Detect which cell encompasses the target text, then output its [x, y] center coordinate. 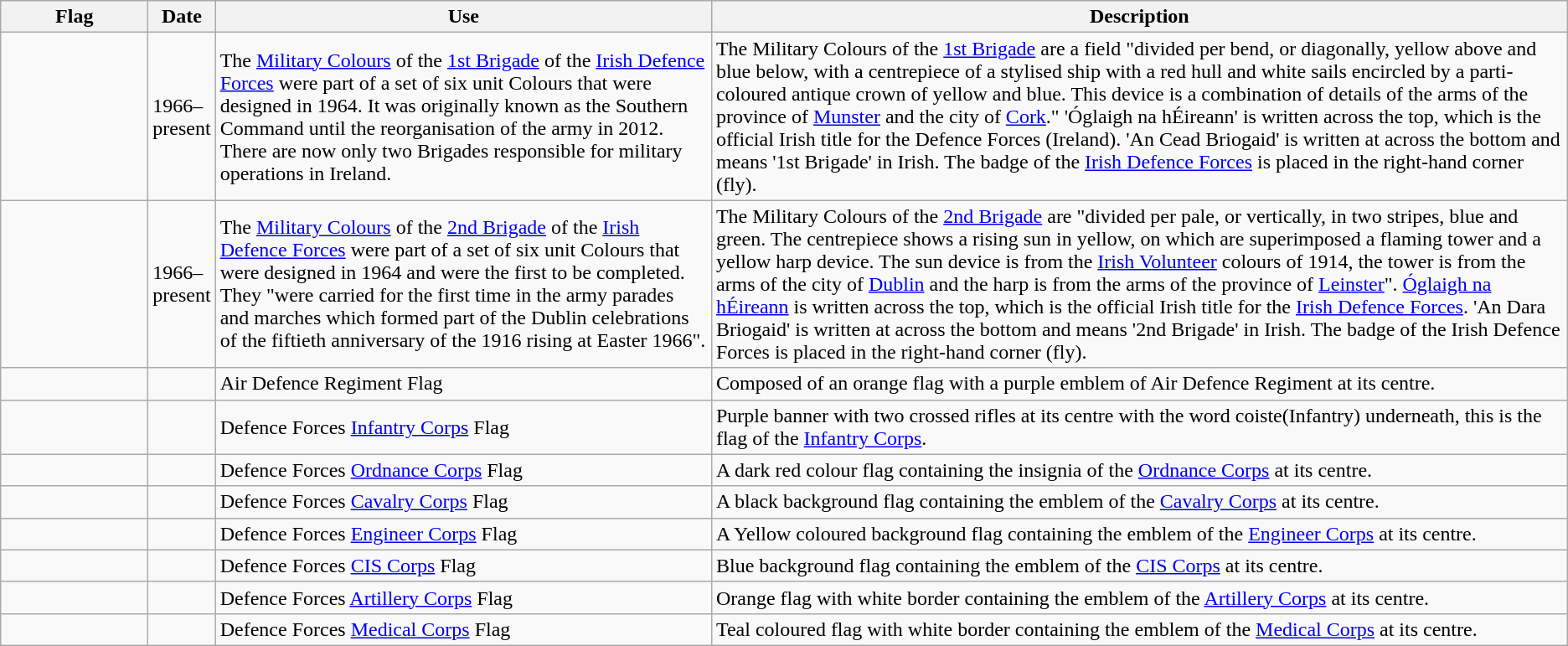
Blue background flag containing the emblem of the CIS Corps at its centre. [1139, 566]
A Yellow coloured background flag containing the emblem of the Engineer Corps at its centre. [1139, 534]
Description [1139, 17]
Composed of an orange flag with a purple emblem of Air Defence Regiment at its centre. [1139, 384]
Defence Forces Ordnance Corps Flag [463, 470]
Use [463, 17]
Defence Forces Medical Corps Flag [463, 629]
Purple banner with two crossed rifles at its centre with the word coiste(Infantry) underneath, this is the flag of the Infantry Corps. [1139, 427]
Air Defence Regiment Flag [463, 384]
Defence Forces Engineer Corps Flag [463, 534]
Defence Forces Artillery Corps Flag [463, 597]
A dark red colour flag containing the insignia of the Ordnance Corps at its centre. [1139, 470]
Defence Forces Cavalry Corps Flag [463, 502]
Defence Forces Infantry Corps Flag [463, 427]
A black background flag containing the emblem of the Cavalry Corps at its centre. [1139, 502]
Date [182, 17]
Flag [75, 17]
Teal coloured flag with white border containing the emblem of the Medical Corps at its centre. [1139, 629]
Orange flag with white border containing the emblem of the Artillery Corps at its centre. [1139, 597]
Defence Forces CIS Corps Flag [463, 566]
